Output the (X, Y) coordinate of the center of the cell containing the given text.  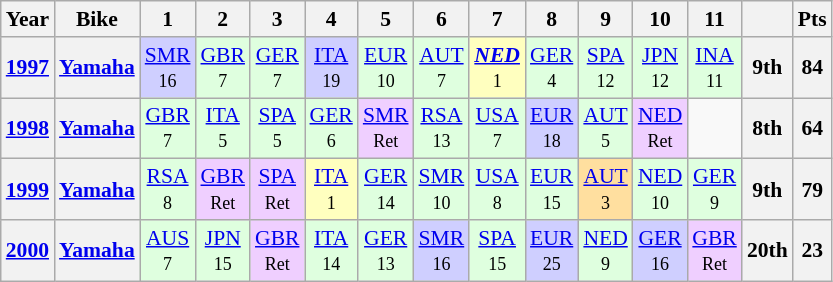
RSA13 (442, 128)
79 (812, 190)
GER7 (278, 68)
ITA5 (222, 128)
ITA1 (330, 190)
8th (768, 128)
SMR10 (442, 190)
JPN15 (222, 250)
23 (812, 250)
RSA8 (168, 190)
4 (330, 19)
20th (768, 250)
NED1 (497, 68)
SPA15 (497, 250)
10 (660, 19)
2 (222, 19)
NEDRet (660, 128)
1997 (28, 68)
AUT3 (605, 190)
SMRRet (386, 128)
USA7 (497, 128)
Pts (812, 19)
NED9 (605, 250)
11 (714, 19)
AUT5 (605, 128)
NED10 (660, 190)
GER6 (330, 128)
ITA14 (330, 250)
6 (442, 19)
1999 (28, 190)
5 (386, 19)
GER16 (660, 250)
AUS7 (168, 250)
ITA19 (330, 68)
SPARet (278, 190)
EUR10 (386, 68)
USA8 (497, 190)
1 (168, 19)
GER13 (386, 250)
8 (552, 19)
1998 (28, 128)
7 (497, 19)
3 (278, 19)
AUT7 (442, 68)
2000 (28, 250)
64 (812, 128)
84 (812, 68)
EUR15 (552, 190)
GER4 (552, 68)
EUR18 (552, 128)
Year (28, 19)
SPA5 (278, 128)
GER9 (714, 190)
GER14 (386, 190)
Bike (97, 19)
EUR25 (552, 250)
INA11 (714, 68)
SPA12 (605, 68)
9 (605, 19)
JPN12 (660, 68)
